Capture the cell that displays the provided text and extract its [X, Y] central coordinate. 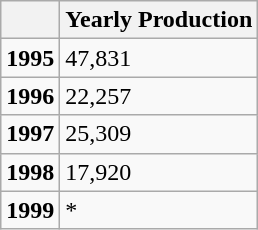
1999 [30, 210]
17,920 [159, 172]
1996 [30, 96]
Yearly Production [159, 20]
22,257 [159, 96]
47,831 [159, 58]
1998 [30, 172]
1995 [30, 58]
1997 [30, 134]
* [159, 210]
25,309 [159, 134]
